Locate the cell with the specified text and output its [x, y] center coordinate. 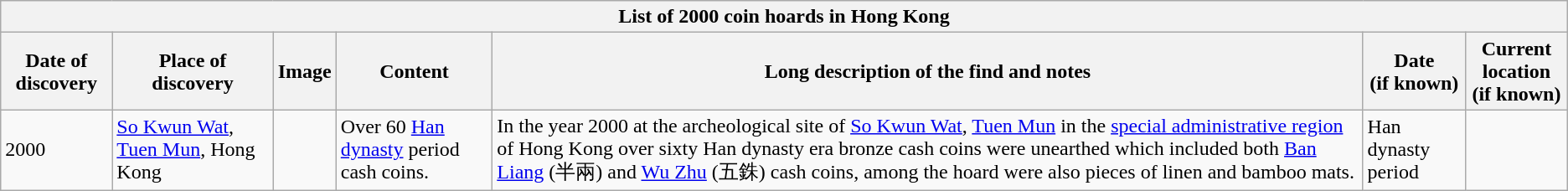
Date(if known) [1414, 71]
So Kwun Wat, Tuen Mun, Hong Kong [193, 151]
Han dynasty period [1414, 151]
Over 60 Han dynasty period cash coins. [414, 151]
2000 [57, 151]
Image [305, 71]
Date of discovery [57, 71]
Content [414, 71]
Long description of the find and notes [928, 71]
Place of discovery [193, 71]
Current location(if known) [1517, 71]
List of 2000 coin hoards in Hong Kong [784, 17]
